From the cell containing the given text, extract its center point as [X, Y] coordinate. 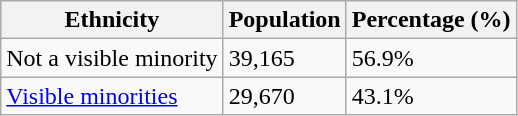
Visible minorities [112, 96]
29,670 [284, 96]
Percentage (%) [431, 20]
43.1% [431, 96]
Ethnicity [112, 20]
Population [284, 20]
39,165 [284, 58]
Not a visible minority [112, 58]
56.9% [431, 58]
